Identify which cell holds the provided text, then report its [X, Y] central coordinate. 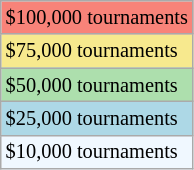
$25,000 tournaments [97, 118]
$100,000 tournaments [97, 17]
$10,000 tournaments [97, 152]
$50,000 tournaments [97, 85]
$75,000 tournaments [97, 51]
